Determine the (X, Y) coordinate at the center of the cell enclosing the given text.  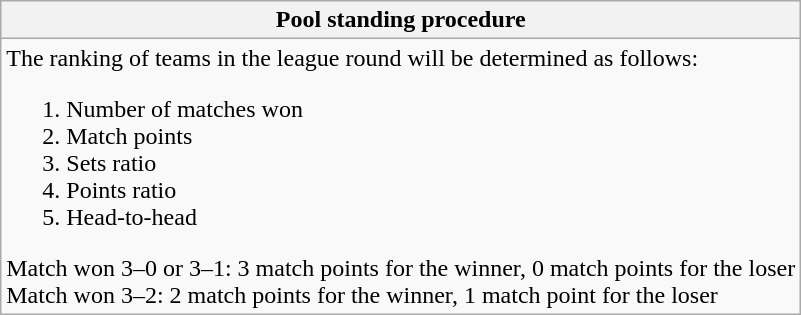
Pool standing procedure (401, 20)
